Locate the cell with the specified text and output its (X, Y) center coordinate. 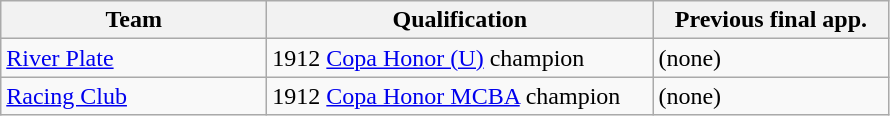
River Plate (134, 58)
Qualification (460, 20)
1912 Copa Honor (U) champion (460, 58)
1912 Copa Honor MCBA champion (460, 96)
Racing Club (134, 96)
Team (134, 20)
Previous final app. (771, 20)
